Extract the [x, y] coordinate from the center of the cell holding the provided text.  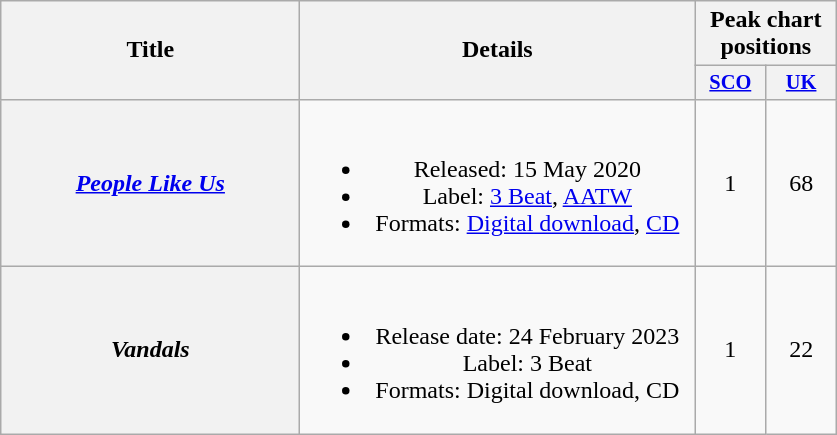
Release date: 24 February 2023Label: 3 BeatFormats: Digital download, CD [498, 350]
Released: 15 May 2020Label: 3 Beat, AATWFormats: Digital download, CD [498, 182]
Title [150, 50]
SCO [730, 83]
Peak chart positions [766, 34]
People Like Us [150, 182]
68 [802, 182]
UK [802, 83]
Vandals [150, 350]
Details [498, 50]
22 [802, 350]
